Determine the (X, Y) coordinate at the center of the cell enclosing the given text.  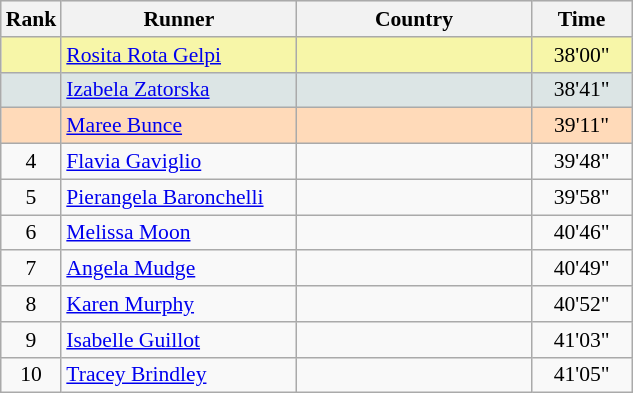
38'00" (582, 55)
Rank (32, 19)
38'41" (582, 90)
Flavia Gaviglio (178, 162)
Country (414, 19)
Karen Murphy (178, 304)
40'52" (582, 304)
Tracey Brindley (178, 375)
40'46" (582, 233)
4 (32, 162)
10 (32, 375)
7 (32, 269)
39'58" (582, 197)
8 (32, 304)
40'49" (582, 269)
Melissa Moon (178, 233)
Angela Mudge (178, 269)
41'03" (582, 340)
39'11" (582, 126)
Izabela Zatorska (178, 90)
39'48" (582, 162)
Runner (178, 19)
Pierangela Baronchelli (178, 197)
5 (32, 197)
Isabelle Guillot (178, 340)
Time (582, 19)
41'05" (582, 375)
Maree Bunce (178, 126)
6 (32, 233)
Rosita Rota Gelpi (178, 55)
9 (32, 340)
